Return the [X, Y] coordinate for the center point of the cell that contains the specified text.  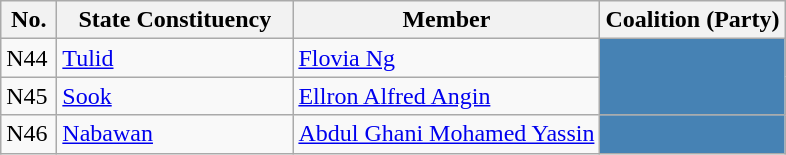
N45 [29, 96]
Member [446, 20]
N44 [29, 58]
Coalition (Party) [692, 20]
Tulid [175, 58]
Abdul Ghani Mohamed Yassin [446, 134]
Flovia Ng [446, 58]
Sook [175, 96]
N46 [29, 134]
State Constituency [175, 20]
No. [29, 20]
Ellron Alfred Angin [446, 96]
Nabawan [175, 134]
